Identify which cell holds the provided text, then report its [x, y] central coordinate. 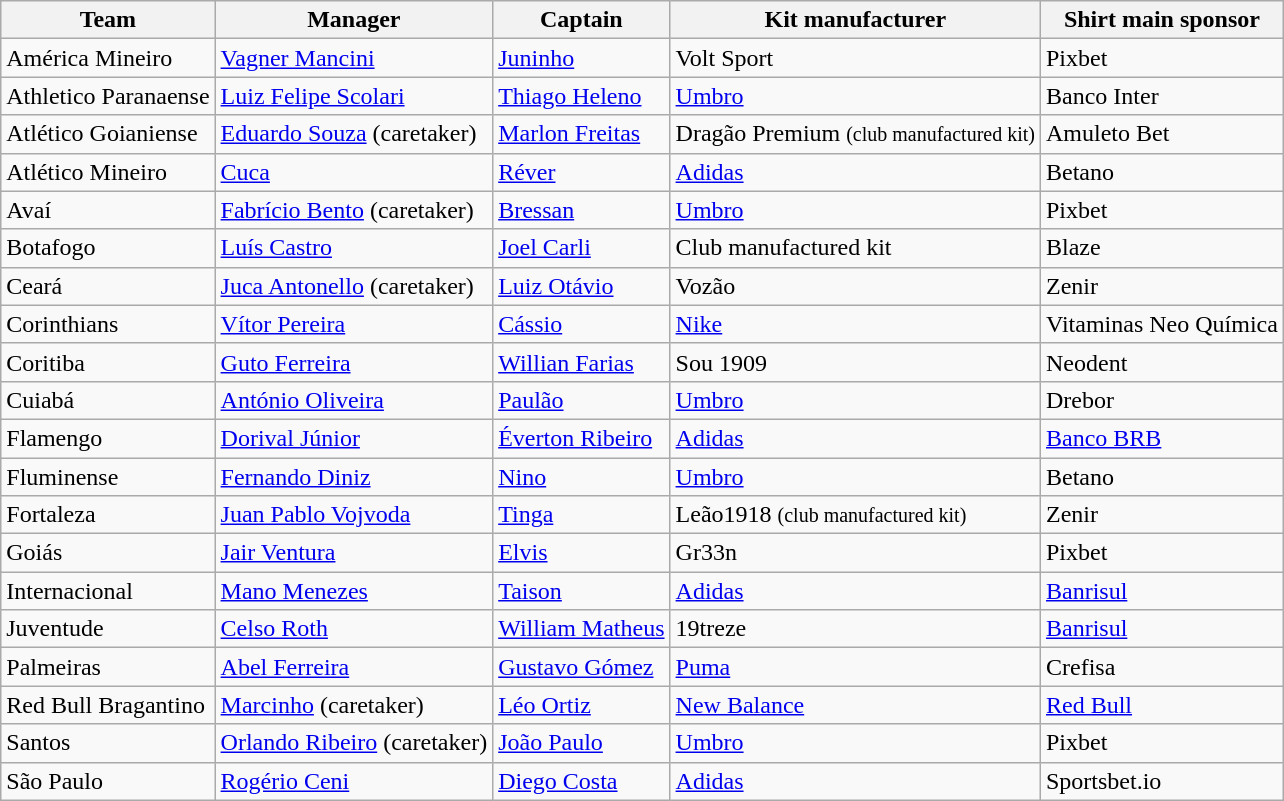
Gr33n [855, 553]
Crefisa [1162, 667]
Volt Sport [855, 58]
Leão1918 (club manufactured kit) [855, 515]
Captain [582, 20]
Ceará [108, 286]
Réver [582, 172]
Vagner Mancini [354, 58]
Shirt main sponsor [1162, 20]
Guto Ferreira [354, 362]
Jair Ventura [354, 553]
Luiz Otávio [582, 286]
Sou 1909 [855, 362]
Fabrício Bento (caretaker) [354, 210]
Mano Menezes [354, 591]
Gustavo Gómez [582, 667]
Nike [855, 324]
Marlon Freitas [582, 134]
19treze [855, 629]
Puma [855, 667]
Neodent [1162, 362]
Atlético Goianiense [108, 134]
Orlando Ribeiro (caretaker) [354, 743]
Drebor [1162, 400]
Tinga [582, 515]
Red Bull [1162, 705]
América Mineiro [108, 58]
Manager [354, 20]
Juventude [108, 629]
Vozão [855, 286]
Nino [582, 477]
Red Bull Bragantino [108, 705]
Vitaminas Neo Química [1162, 324]
William Matheus [582, 629]
António Oliveira [354, 400]
João Paulo [582, 743]
Juca Antonello (caretaker) [354, 286]
New Balance [855, 705]
Diego Costa [582, 781]
Cuiabá [108, 400]
Léo Ortiz [582, 705]
Abel Ferreira [354, 667]
Palmeiras [108, 667]
Cássio [582, 324]
Internacional [108, 591]
Juninho [582, 58]
Willian Farias [582, 362]
Vítor Pereira [354, 324]
Sportsbet.io [1162, 781]
Bressan [582, 210]
Amuleto Bet [1162, 134]
Coritiba [108, 362]
Club manufactured kit [855, 248]
Athletico Paranaense [108, 96]
Corinthians [108, 324]
Flamengo [108, 438]
Santos [108, 743]
Rogério Ceni [354, 781]
Taison [582, 591]
Eduardo Souza (caretaker) [354, 134]
Banco Inter [1162, 96]
Fluminense [108, 477]
Luiz Felipe Scolari [354, 96]
Thiago Heleno [582, 96]
Cuca [354, 172]
Dragão Premium (club manufactured kit) [855, 134]
Marcinho (caretaker) [354, 705]
Botafogo [108, 248]
Goiás [108, 553]
Blaze [1162, 248]
Joel Carli [582, 248]
Fernando Diniz [354, 477]
Banco BRB [1162, 438]
Kit manufacturer [855, 20]
Team [108, 20]
Fortaleza [108, 515]
Celso Roth [354, 629]
Éverton Ribeiro [582, 438]
Dorival Júnior [354, 438]
São Paulo [108, 781]
Juan Pablo Vojvoda [354, 515]
Elvis [582, 553]
Luís Castro [354, 248]
Atlético Mineiro [108, 172]
Paulão [582, 400]
Avaí [108, 210]
